Capture the cell that displays the provided text and extract its [X, Y] central coordinate. 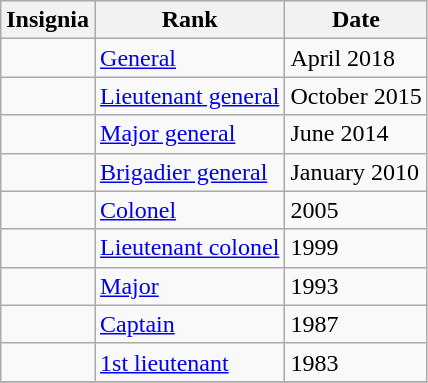
Captain [190, 324]
2005 [356, 210]
Lieutenant general [190, 96]
1987 [356, 324]
1999 [356, 248]
January 2010 [356, 172]
1993 [356, 286]
Major general [190, 134]
Brigadier general [190, 172]
Rank [190, 20]
Date [356, 20]
June 2014 [356, 134]
Insignia [48, 20]
Lieutenant colonel [190, 248]
1983 [356, 362]
October 2015 [356, 96]
Colonel [190, 210]
1st lieutenant [190, 362]
Major [190, 286]
General [190, 58]
April 2018 [356, 58]
